Output the (x, y) coordinate of the center of the cell containing the given text.  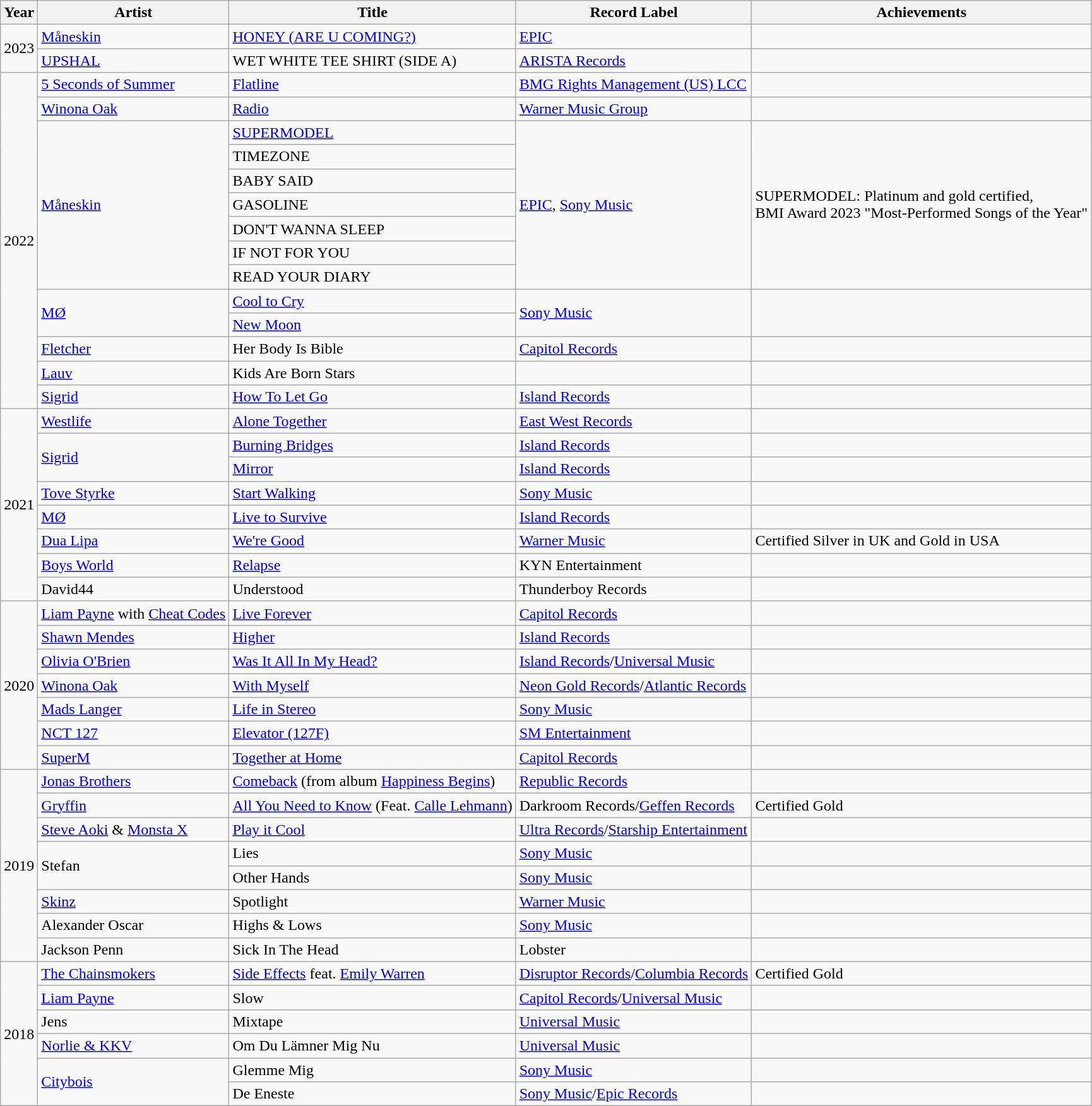
Alexander Oscar (134, 925)
East West Records (634, 421)
Year (19, 13)
Dua Lipa (134, 541)
GASOLINE (372, 205)
Om Du Lämner Mig Nu (372, 1045)
Was It All In My Head? (372, 661)
Thunderboy Records (634, 589)
IF NOT FOR YOU (372, 253)
Westlife (134, 421)
SM Entertainment (634, 734)
Jonas Brothers (134, 782)
Sick In The Head (372, 949)
Fletcher (134, 349)
2023 (19, 49)
NCT 127 (134, 734)
Olivia O'Brien (134, 661)
Slow (372, 997)
HONEY (ARE U COMING?) (372, 37)
Play it Cool (372, 829)
EPIC, Sony Music (634, 205)
Start Walking (372, 493)
Her Body Is Bible (372, 349)
Lobster (634, 949)
Island Records/Universal Music (634, 661)
Highs & Lows (372, 925)
Achievements (922, 13)
All You Need to Know (Feat. Calle Lehmann) (372, 806)
SUPERMODEL: Platinum and gold certified,BMI Award 2023 "Most-Performed Songs of the Year" (922, 205)
Live Forever (372, 613)
2018 (19, 1033)
2022 (19, 241)
Side Effects feat. Emily Warren (372, 973)
KYN Entertainment (634, 565)
Mirror (372, 469)
Record Label (634, 13)
SuperM (134, 758)
How To Let Go (372, 397)
De Eneste (372, 1094)
David44 (134, 589)
Shawn Mendes (134, 637)
WET WHITE TEE SHIRT (SIDE A) (372, 61)
UPSHAL (134, 61)
Jens (134, 1021)
The Chainsmokers (134, 973)
TIMEZONE (372, 157)
Ultra Records/Starship Entertainment (634, 829)
Understood (372, 589)
Gryffin (134, 806)
5 Seconds of Summer (134, 85)
ARISTA Records (634, 61)
Mixtape (372, 1021)
Cool to Cry (372, 301)
Darkroom Records/Geffen Records (634, 806)
DON'T WANNA SLEEP (372, 229)
Glemme Mig (372, 1070)
Live to Survive (372, 517)
2019 (19, 865)
EPIC (634, 37)
Relapse (372, 565)
Elevator (127F) (372, 734)
Boys World (134, 565)
SUPERMODEL (372, 133)
Warner Music Group (634, 109)
Citybois (134, 1082)
Life in Stereo (372, 710)
Flatline (372, 85)
Disruptor Records/Columbia Records (634, 973)
Together at Home (372, 758)
Liam Payne (134, 997)
Capitol Records/Universal Music (634, 997)
We're Good (372, 541)
Neon Gold Records/Atlantic Records (634, 685)
Lies (372, 853)
Lauv (134, 373)
Title (372, 13)
Artist (134, 13)
Jackson Penn (134, 949)
Other Hands (372, 877)
READ YOUR DIARY (372, 276)
Sony Music/Epic Records (634, 1094)
Tove Styrke (134, 493)
Steve Aoki & Monsta X (134, 829)
Radio (372, 109)
BMG Rights Management (US) LCC (634, 85)
2021 (19, 505)
Certified Silver in UK and Gold in USA (922, 541)
New Moon (372, 325)
Liam Payne with Cheat Codes (134, 613)
Stefan (134, 865)
Spotlight (372, 901)
Mads Langer (134, 710)
Burning Bridges (372, 445)
Kids Are Born Stars (372, 373)
With Myself (372, 685)
2020 (19, 685)
Higher (372, 637)
Comeback (from album Happiness Begins) (372, 782)
Norlie & KKV (134, 1045)
Alone Together (372, 421)
Republic Records (634, 782)
BABY SAID (372, 181)
Skinz (134, 901)
